Provide the (X, Y) coordinate of the cell's center where the given text is located.  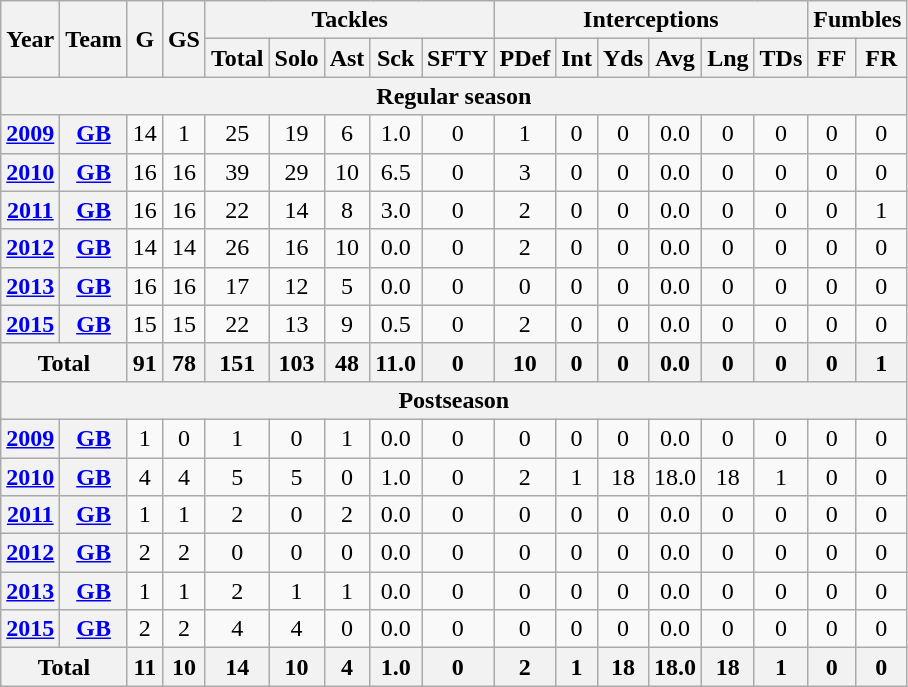
Int (577, 58)
Interceptions (651, 20)
PDef (525, 58)
0.5 (396, 324)
39 (237, 172)
TDs (781, 58)
26 (237, 248)
78 (184, 362)
48 (347, 362)
FF (832, 58)
91 (144, 362)
29 (296, 172)
Lng (728, 58)
6 (347, 134)
Regular season (454, 96)
FR (882, 58)
13 (296, 324)
Ast (347, 58)
6.5 (396, 172)
SFTY (458, 58)
11.0 (396, 362)
11 (144, 667)
G (144, 39)
19 (296, 134)
Team (94, 39)
151 (237, 362)
9 (347, 324)
Year (30, 39)
GS (184, 39)
Fumbles (858, 20)
103 (296, 362)
Postseason (454, 400)
3.0 (396, 210)
Sck (396, 58)
17 (237, 286)
Tackles (350, 20)
Avg (676, 58)
Solo (296, 58)
12 (296, 286)
Yds (622, 58)
25 (237, 134)
8 (347, 210)
3 (525, 172)
